Scan for the cell matching the given text and deliver its (X, Y) coordinate at center. 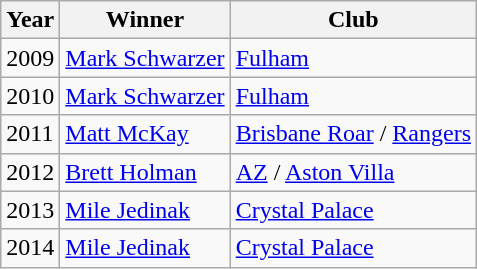
2011 (30, 134)
2009 (30, 58)
2010 (30, 96)
Brisbane Roar / Rangers (353, 134)
2014 (30, 248)
Winner (145, 20)
AZ / Aston Villa (353, 172)
Matt McKay (145, 134)
2013 (30, 210)
2012 (30, 172)
Brett Holman (145, 172)
Club (353, 20)
Year (30, 20)
